Locate the cell with the specified text and output its (X, Y) center coordinate. 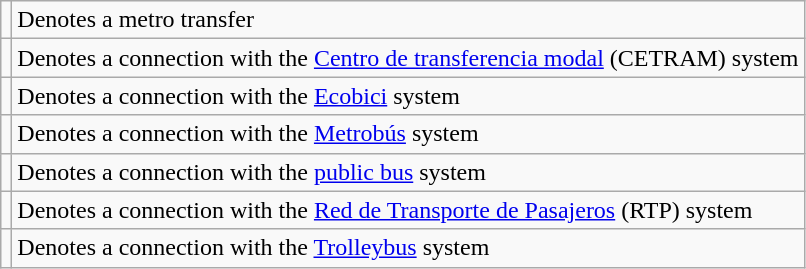
Denotes a connection with the Trolleybus system (408, 248)
Denotes a connection with the Metrobús system (408, 134)
Denotes a connection with the Red de Transporte de Pasajeros (RTP) system (408, 210)
Denotes a connection with the Centro de transferencia modal (CETRAM) system (408, 58)
Denotes a connection with the public bus system (408, 172)
Denotes a connection with the Ecobici system (408, 96)
Denotes a metro transfer (408, 20)
